Search for the cell housing the specified text and yield its [x, y] center coordinate. 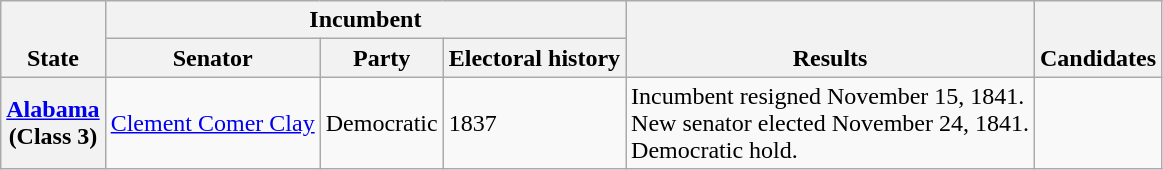
Senator [212, 58]
Party [382, 58]
Results [830, 39]
1837 [534, 123]
Clement Comer Clay [212, 123]
Candidates [1098, 39]
State [53, 39]
Democratic [382, 123]
Incumbent resigned November 15, 1841.New senator elected November 24, 1841.Democratic hold. [830, 123]
Electoral history [534, 58]
Alabama(Class 3) [53, 123]
Incumbent [365, 20]
